Identify which cell holds the provided text, then report its (X, Y) central coordinate. 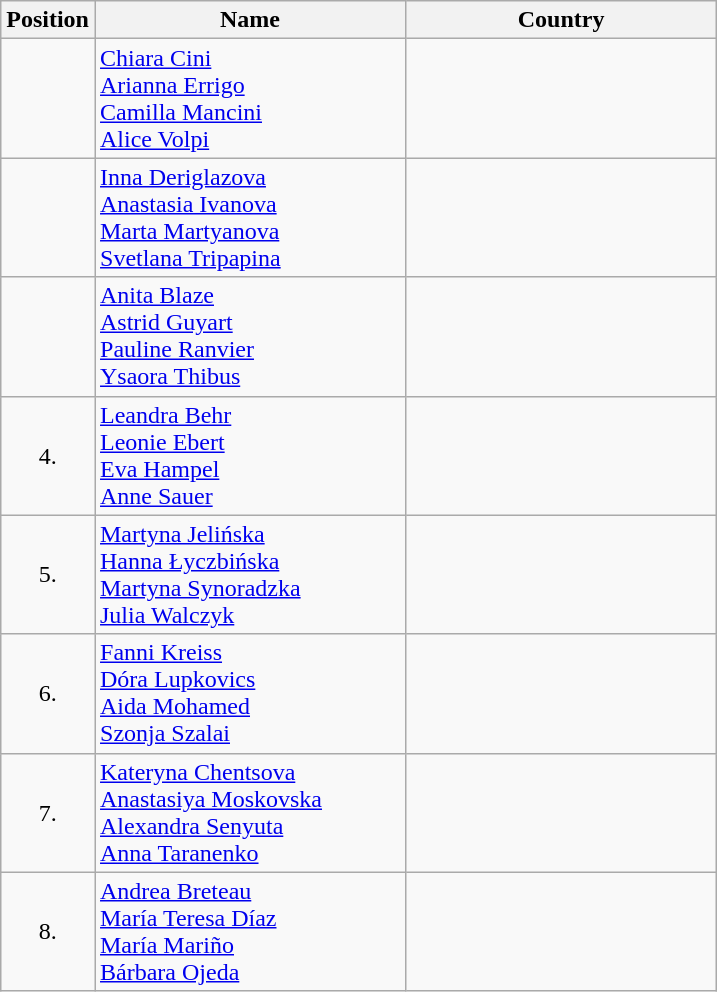
4. (48, 456)
Anita BlazeAstrid GuyartPauline RanvierYsaora Thibus (250, 336)
5. (48, 574)
Martyna JelińskaHanna ŁyczbińskaMartyna SynoradzkaJulia Walczyk (250, 574)
Inna DeriglazovaAnastasia IvanovaMarta MartyanovaSvetlana Tripapina (250, 218)
Andrea BreteauMaría Teresa DíazMaría MariñoBárbara Ojeda (250, 932)
Name (250, 20)
Fanni KreissDóra LupkovicsAida MohamedSzonja Szalai (250, 694)
7. (48, 812)
Chiara CiniArianna ErrigoCamilla ManciniAlice Volpi (250, 98)
8. (48, 932)
Position (48, 20)
Kateryna ChentsovaAnastasiya MoskovskaAlexandra SenyutaAnna Taranenko (250, 812)
6. (48, 694)
Leandra BehrLeonie EbertEva HampelAnne Sauer (250, 456)
Country (562, 20)
